For the text-containing cell, return its midpoint in [X, Y] coordinate format. 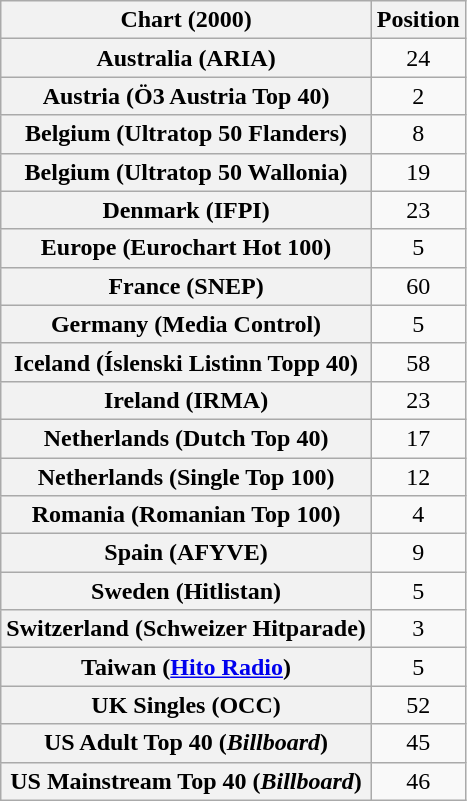
2 [418, 96]
17 [418, 438]
France (SNEP) [186, 286]
Spain (AFYVE) [186, 553]
52 [418, 705]
Europe (Eurochart Hot 100) [186, 248]
12 [418, 477]
9 [418, 553]
Iceland (Íslenski Listinn Topp 40) [186, 362]
8 [418, 134]
Belgium (Ultratop 50 Flanders) [186, 134]
Chart (2000) [186, 20]
Romania (Romanian Top 100) [186, 515]
Germany (Media Control) [186, 324]
Australia (ARIA) [186, 58]
Taiwan (Hito Radio) [186, 667]
Netherlands (Dutch Top 40) [186, 438]
46 [418, 781]
19 [418, 172]
45 [418, 743]
Austria (Ö3 Austria Top 40) [186, 96]
Ireland (IRMA) [186, 400]
Netherlands (Single Top 100) [186, 477]
Switzerland (Schweizer Hitparade) [186, 629]
UK Singles (OCC) [186, 705]
US Adult Top 40 (Billboard) [186, 743]
58 [418, 362]
4 [418, 515]
Belgium (Ultratop 50 Wallonia) [186, 172]
Denmark (IFPI) [186, 210]
Sweden (Hitlistan) [186, 591]
60 [418, 286]
US Mainstream Top 40 (Billboard) [186, 781]
Position [418, 20]
3 [418, 629]
24 [418, 58]
